Return the [x, y] coordinate for the center point of the cell that contains the specified text.  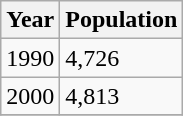
Year [30, 20]
1990 [30, 58]
4,726 [122, 58]
Population [122, 20]
4,813 [122, 96]
2000 [30, 96]
